From the cell containing the given text, extract its center point as (x, y) coordinate. 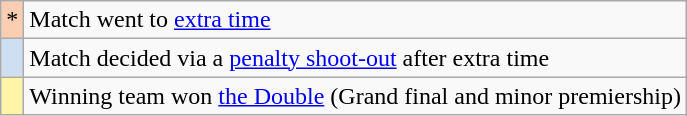
* (12, 20)
Match decided via a penalty shoot-out after extra time (356, 58)
Winning team won the Double (Grand final and minor premiership) (356, 96)
Match went to extra time (356, 20)
